Output the [x, y] coordinate of the center of the cell containing the given text.  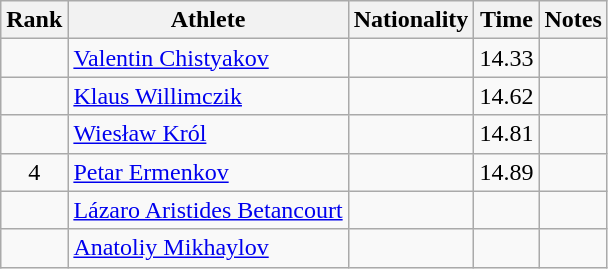
Nationality [411, 20]
14.33 [506, 58]
Lázaro Aristides Betancourt [208, 210]
Time [506, 20]
Petar Ermenkov [208, 172]
Anatoliy Mikhaylov [208, 248]
4 [34, 172]
Rank [34, 20]
Notes [573, 20]
Athlete [208, 20]
14.81 [506, 134]
Wiesław Król [208, 134]
Klaus Willimczik [208, 96]
14.62 [506, 96]
Valentin Chistyakov [208, 58]
14.89 [506, 172]
